Scan for the cell matching the given text and deliver its [X, Y] coordinate at center. 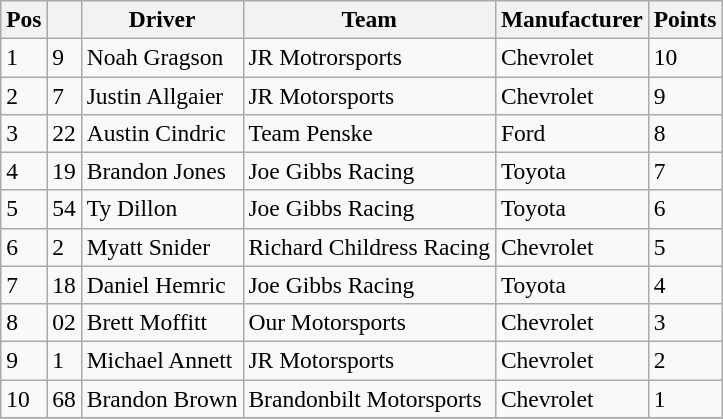
Brandon Jones [162, 171]
Our Motorsports [369, 322]
68 [64, 398]
Points [685, 19]
Brandon Brown [162, 398]
18 [64, 285]
22 [64, 133]
Michael Annett [162, 360]
Manufacturer [572, 19]
Ford [572, 133]
Team Penske [369, 133]
19 [64, 171]
Team [369, 19]
Driver [162, 19]
02 [64, 322]
Myatt Snider [162, 247]
Richard Childress Racing [369, 247]
Pos [24, 19]
Brandonbilt Motorsports [369, 398]
Brett Moffitt [162, 322]
Austin Cindric [162, 133]
54 [64, 209]
Justin Allgaier [162, 95]
JR Motrorsports [369, 57]
Daniel Hemric [162, 285]
Ty Dillon [162, 209]
Noah Gragson [162, 57]
